Detect which cell encompasses the target text, then output its (x, y) center coordinate. 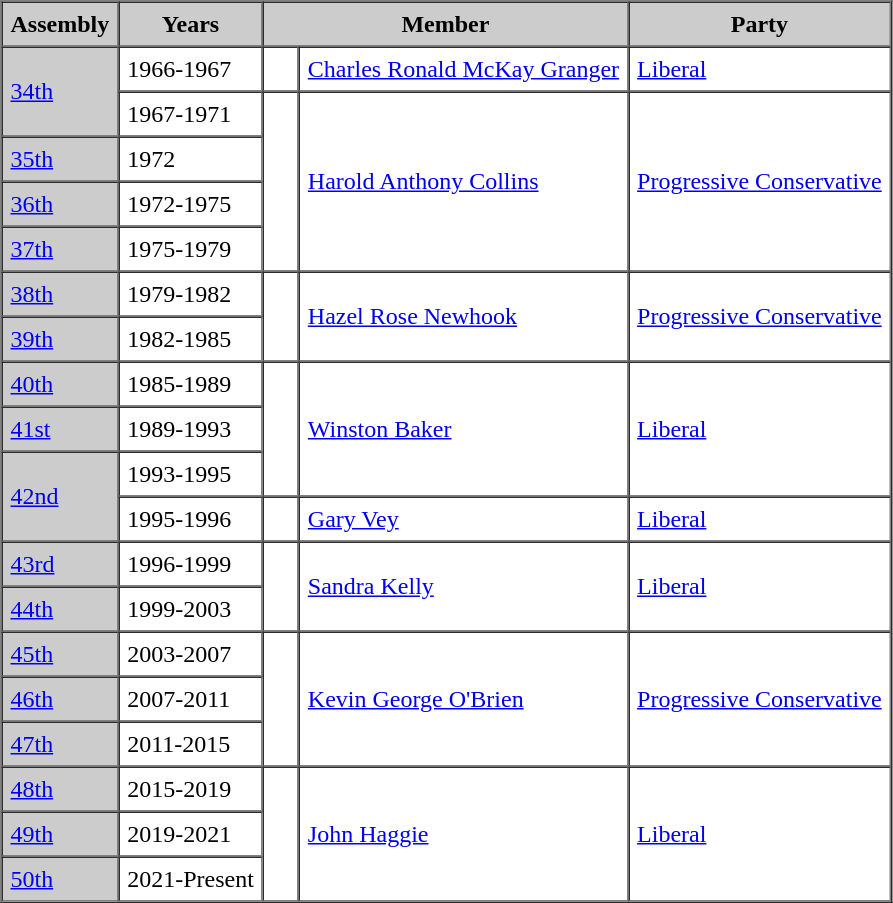
Charles Ronald McKay Granger (464, 68)
2021-Present (190, 878)
47th (60, 744)
Years (190, 24)
34th (60, 91)
42nd (60, 497)
38th (60, 294)
46th (60, 698)
44th (60, 608)
John Haggie (464, 834)
Party (760, 24)
1995-1996 (190, 518)
Sandra Kelly (464, 587)
2007-2011 (190, 698)
49th (60, 834)
50th (60, 878)
41st (60, 428)
1993-1995 (190, 474)
1996-1999 (190, 564)
Winston Baker (464, 430)
36th (60, 204)
Gary Vey (464, 518)
35th (60, 158)
39th (60, 338)
Hazel Rose Newhook (464, 317)
37th (60, 248)
2019-2021 (190, 834)
1979-1982 (190, 294)
Harold Anthony Collins (464, 182)
2015-2019 (190, 788)
1966-1967 (190, 68)
1985-1989 (190, 384)
1972-1975 (190, 204)
Assembly (60, 24)
40th (60, 384)
Kevin George O'Brien (464, 700)
Member (446, 24)
43rd (60, 564)
1972 (190, 158)
45th (60, 654)
1989-1993 (190, 428)
1967-1971 (190, 114)
1975-1979 (190, 248)
1982-1985 (190, 338)
1999-2003 (190, 608)
2011-2015 (190, 744)
2003-2007 (190, 654)
48th (60, 788)
